Detect which cell encompasses the target text, then output its [X, Y] center coordinate. 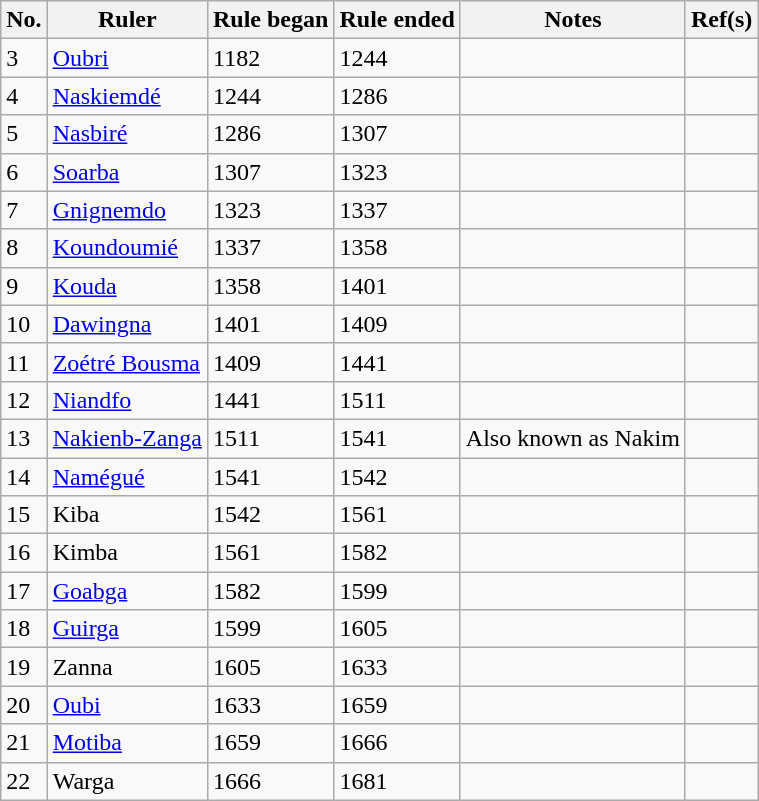
22 [24, 781]
Notes [572, 20]
Ruler [127, 20]
Naskiemdé [127, 96]
15 [24, 515]
9 [24, 286]
17 [24, 591]
Rule began [270, 20]
Niandfo [127, 400]
8 [24, 248]
10 [24, 324]
6 [24, 172]
Dawingna [127, 324]
Gnignemdo [127, 210]
5 [24, 134]
1182 [270, 58]
Kouda [127, 286]
18 [24, 629]
Nakienb-Zanga [127, 438]
12 [24, 400]
20 [24, 705]
Ref(s) [721, 20]
16 [24, 553]
Guirga [127, 629]
3 [24, 58]
Kiba [127, 515]
11 [24, 362]
Namégué [127, 477]
Oubi [127, 705]
Kimba [127, 553]
Zoétré Bousma [127, 362]
Nasbiré [127, 134]
Oubri [127, 58]
Warga [127, 781]
4 [24, 96]
14 [24, 477]
Rule ended [397, 20]
Also known as Nakim [572, 438]
Goabga [127, 591]
Koundoumié [127, 248]
No. [24, 20]
Motiba [127, 743]
Zanna [127, 667]
13 [24, 438]
7 [24, 210]
1681 [397, 781]
Soarba [127, 172]
19 [24, 667]
21 [24, 743]
